Detect which cell encompasses the target text, then output its [x, y] center coordinate. 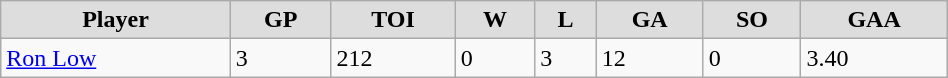
212 [393, 58]
3.40 [874, 58]
Ron Low [116, 58]
SO [752, 20]
Player [116, 20]
TOI [393, 20]
12 [650, 58]
L [566, 20]
GA [650, 20]
GAA [874, 20]
W [495, 20]
GP [280, 20]
